Detect which cell encompasses the target text, then output its (x, y) center coordinate. 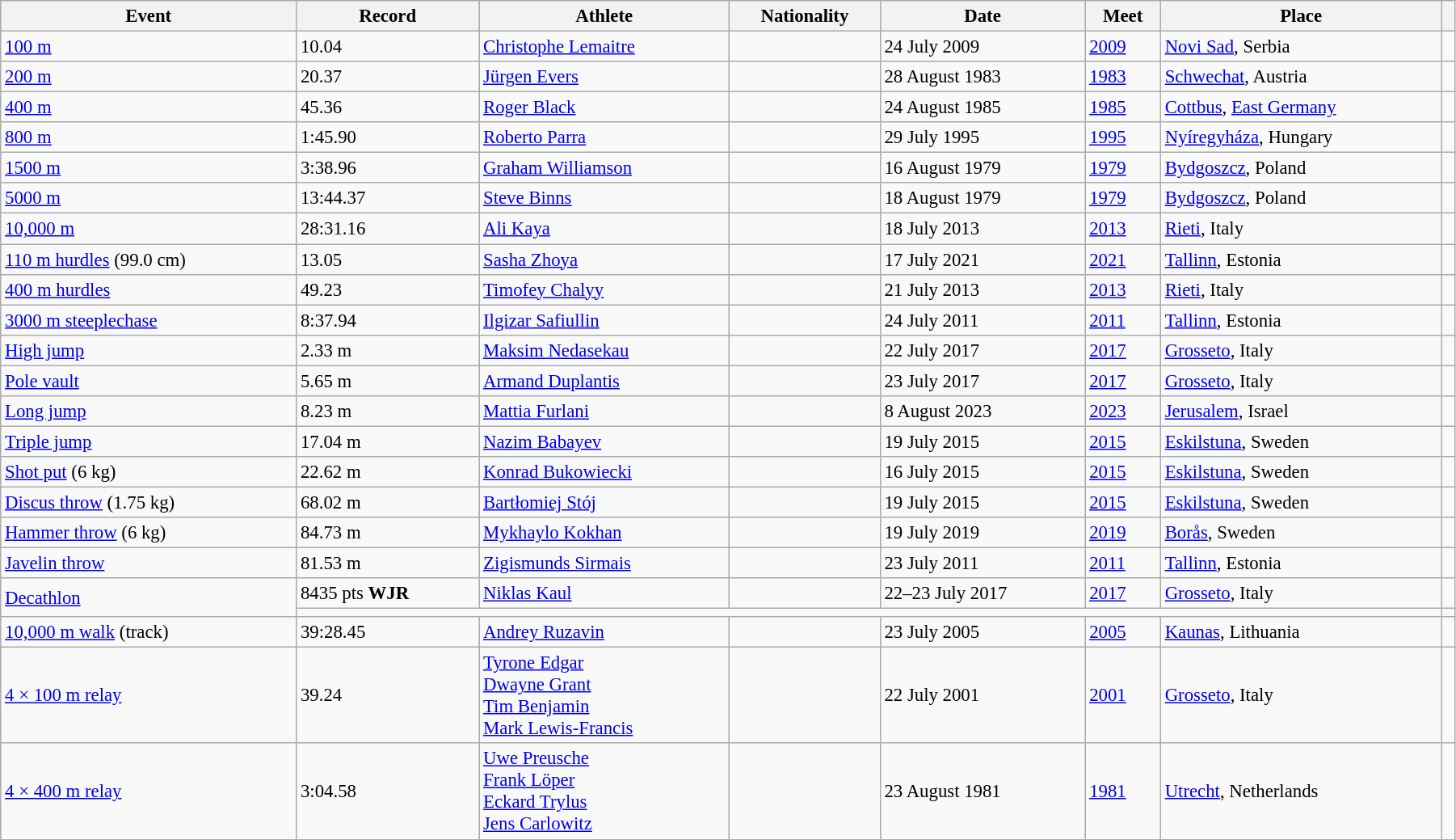
Ali Kaya (604, 229)
Uwe PreuscheFrank LöperEckard TrylusJens Carlowitz (604, 792)
3000 m steeplechase (149, 320)
13:44.37 (388, 198)
22 July 2017 (983, 350)
Borås, Sweden (1301, 533)
21 July 2013 (983, 289)
8435 pts WJR (388, 593)
23 July 2017 (983, 381)
Bartłomiej Stój (604, 502)
84.73 m (388, 533)
19 July 2019 (983, 533)
Discus throw (1.75 kg) (149, 502)
2005 (1123, 632)
400 m (149, 108)
23 July 2005 (983, 632)
2.33 m (388, 350)
Roger Black (604, 108)
Jürgen Evers (604, 77)
Andrey Ruzavin (604, 632)
8.23 m (388, 412)
Roberto Parra (604, 137)
Konrad Bukowiecki (604, 472)
Record (388, 16)
Date (983, 16)
2023 (1123, 412)
2021 (1123, 260)
4 × 100 m relay (149, 695)
4 × 400 m relay (149, 792)
Ilgizar Safiullin (604, 320)
68.02 m (388, 502)
Utrecht, Netherlands (1301, 792)
10,000 m (149, 229)
3:38.96 (388, 168)
Novi Sad, Serbia (1301, 47)
22–23 July 2017 (983, 593)
Christophe Lemaitre (604, 47)
Cottbus, East Germany (1301, 108)
29 July 1995 (983, 137)
28 August 1983 (983, 77)
1995 (1123, 137)
Mykhaylo Kokhan (604, 533)
Shot put (6 kg) (149, 472)
18 August 1979 (983, 198)
Long jump (149, 412)
Schwechat, Austria (1301, 77)
Event (149, 16)
1981 (1123, 792)
8:37.94 (388, 320)
1500 m (149, 168)
49.23 (388, 289)
5000 m (149, 198)
Jerusalem, Israel (1301, 412)
16 July 2015 (983, 472)
Nazim Babayev (604, 441)
Hammer throw (6 kg) (149, 533)
Armand Duplantis (604, 381)
200 m (149, 77)
18 July 2013 (983, 229)
24 July 2009 (983, 47)
5.65 m (388, 381)
1983 (1123, 77)
81.53 m (388, 564)
Triple jump (149, 441)
2001 (1123, 695)
Steve Binns (604, 198)
1985 (1123, 108)
16 August 1979 (983, 168)
22 July 2001 (983, 695)
Decathlon (149, 597)
High jump (149, 350)
20.37 (388, 77)
45.36 (388, 108)
Nyíregyháza, Hungary (1301, 137)
Zigismunds Sirmais (604, 564)
28:31.16 (388, 229)
100 m (149, 47)
24 August 1985 (983, 108)
Graham Williamson (604, 168)
8 August 2023 (983, 412)
10.04 (388, 47)
Kaunas, Lithuania (1301, 632)
Nationality (805, 16)
Mattia Furlani (604, 412)
2019 (1123, 533)
17 July 2021 (983, 260)
Tyrone EdgarDwayne GrantTim BenjaminMark Lewis-Francis (604, 695)
23 August 1981 (983, 792)
800 m (149, 137)
110 m hurdles (99.0 cm) (149, 260)
Meet (1123, 16)
Athlete (604, 16)
10,000 m walk (track) (149, 632)
2009 (1123, 47)
Javelin throw (149, 564)
Timofey Chalyy (604, 289)
Place (1301, 16)
Sasha Zhoya (604, 260)
400 m hurdles (149, 289)
Pole vault (149, 381)
3:04.58 (388, 792)
17.04 m (388, 441)
Niklas Kaul (604, 593)
24 July 2011 (983, 320)
23 July 2011 (983, 564)
13.05 (388, 260)
39.24 (388, 695)
Maksim Nedasekau (604, 350)
22.62 m (388, 472)
1:45.90 (388, 137)
39:28.45 (388, 632)
